Locate the cell with the specified text and output its [X, Y] center coordinate. 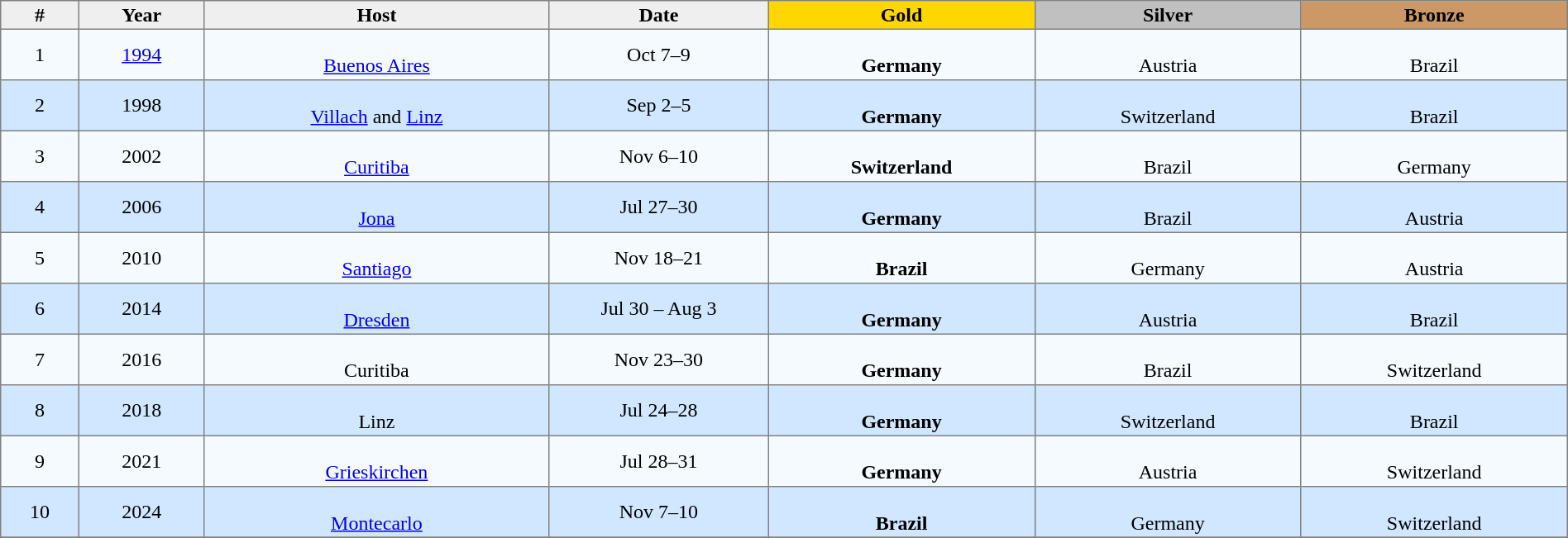
Gold [901, 15]
4 [40, 207]
Dresden [377, 309]
Date [658, 15]
Year [141, 15]
# [40, 15]
2002 [141, 156]
Nov 6–10 [658, 156]
1998 [141, 106]
Jona [377, 207]
1994 [141, 55]
Villach and Linz [377, 106]
2014 [141, 309]
2018 [141, 411]
10 [40, 512]
2021 [141, 461]
Sep 2–5 [658, 106]
Montecarlo [377, 512]
2016 [141, 359]
Grieskirchen [377, 461]
7 [40, 359]
Jul 24–28 [658, 411]
Silver [1168, 15]
Jul 28–31 [658, 461]
5 [40, 258]
2024 [141, 512]
3 [40, 156]
Santiago [377, 258]
6 [40, 309]
Oct 7–9 [658, 55]
2010 [141, 258]
9 [40, 461]
Linz [377, 411]
2006 [141, 207]
Nov 18–21 [658, 258]
8 [40, 411]
2 [40, 106]
1 [40, 55]
Jul 27–30 [658, 207]
Jul 30 – Aug 3 [658, 309]
Bronze [1434, 15]
Host [377, 15]
Buenos Aires [377, 55]
Nov 23–30 [658, 359]
Nov 7–10 [658, 512]
